Output the (X, Y) coordinate of the center of the cell containing the given text.  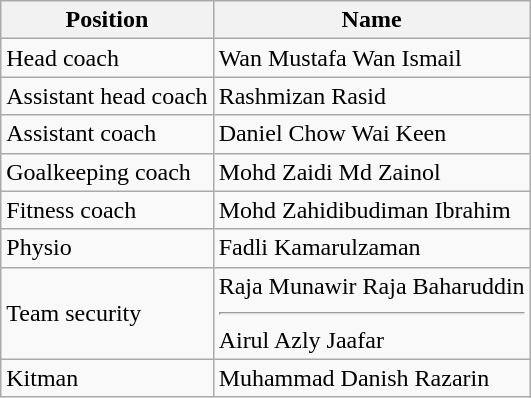
Assistant coach (107, 134)
Mohd Zaidi Md Zainol (372, 172)
Assistant head coach (107, 96)
Goalkeeping coach (107, 172)
Kitman (107, 378)
Daniel Chow Wai Keen (372, 134)
Fitness coach (107, 210)
Physio (107, 248)
Position (107, 20)
Team security (107, 313)
Raja Munawir Raja Baharuddin Airul Azly Jaafar (372, 313)
Rashmizan Rasid (372, 96)
Name (372, 20)
Fadli Kamarulzaman (372, 248)
Muhammad Danish Razarin (372, 378)
Wan Mustafa Wan Ismail (372, 58)
Head coach (107, 58)
Mohd Zahidibudiman Ibrahim (372, 210)
